Find where the given text appears and provide that cell's center as [x, y] coordinate. 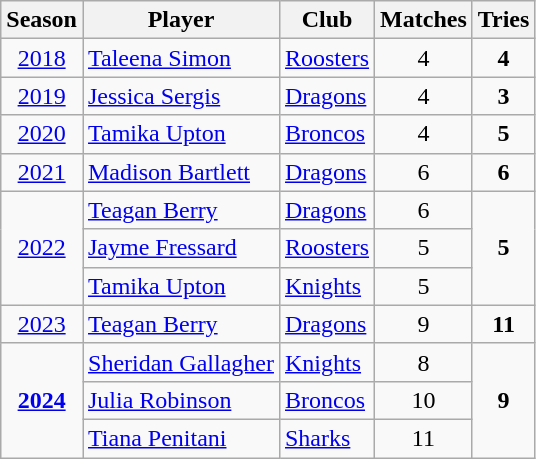
8 [424, 362]
Tries [504, 20]
Season [42, 20]
2020 [42, 134]
Julia Robinson [180, 400]
Club [326, 20]
2019 [42, 96]
Sheridan Gallagher [180, 362]
3 [504, 96]
Jayme Fressard [180, 248]
Sharks [326, 438]
2022 [42, 248]
2024 [42, 400]
Player [180, 20]
2018 [42, 58]
Jessica Sergis [180, 96]
10 [424, 400]
Madison Bartlett [180, 172]
2023 [42, 324]
Taleena Simon [180, 58]
2021 [42, 172]
Matches [424, 20]
Tiana Penitani [180, 438]
